Find where the given text appears and provide that cell's center as (X, Y) coordinate. 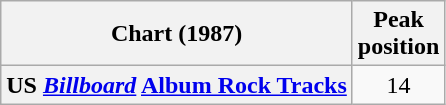
Chart (1987) (177, 34)
Peakposition (398, 34)
US Billboard Album Rock Tracks (177, 85)
14 (398, 85)
